Identify which cell holds the provided text, then report its [x, y] central coordinate. 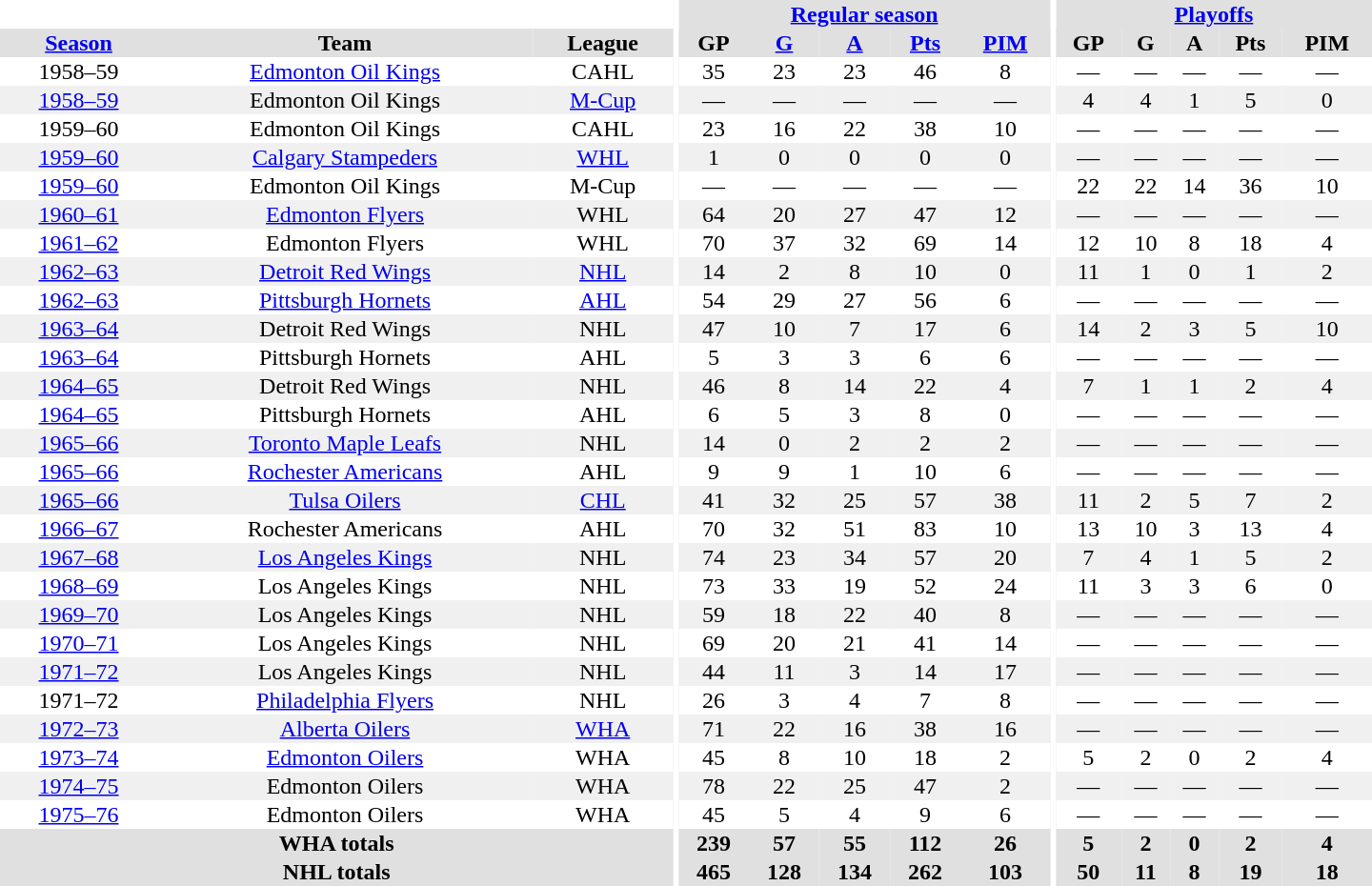
1967–68 [78, 557]
128 [784, 872]
134 [855, 872]
League [602, 43]
Playoffs [1214, 14]
52 [925, 586]
Regular season [864, 14]
34 [855, 557]
64 [714, 214]
Alberta Oilers [345, 729]
CHL [602, 500]
1972–73 [78, 729]
Toronto Maple Leafs [345, 443]
Team [345, 43]
Calgary Stampeders [345, 157]
1966–67 [78, 529]
239 [714, 843]
262 [925, 872]
1969–70 [78, 614]
1975–76 [78, 815]
21 [855, 643]
1974–75 [78, 786]
33 [784, 586]
59 [714, 614]
1973–74 [78, 757]
29 [784, 300]
Season [78, 43]
73 [714, 586]
Tulsa Oilers [345, 500]
1960–61 [78, 214]
37 [784, 243]
78 [714, 786]
56 [925, 300]
103 [1005, 872]
1970–71 [78, 643]
35 [714, 71]
112 [925, 843]
40 [925, 614]
51 [855, 529]
83 [925, 529]
465 [714, 872]
44 [714, 672]
55 [855, 843]
Philadelphia Flyers [345, 700]
74 [714, 557]
54 [714, 300]
1968–69 [78, 586]
24 [1005, 586]
50 [1088, 872]
71 [714, 729]
1961–62 [78, 243]
NHL totals [336, 872]
36 [1250, 186]
WHA totals [336, 843]
